Capture the cell that displays the provided text and extract its (x, y) central coordinate. 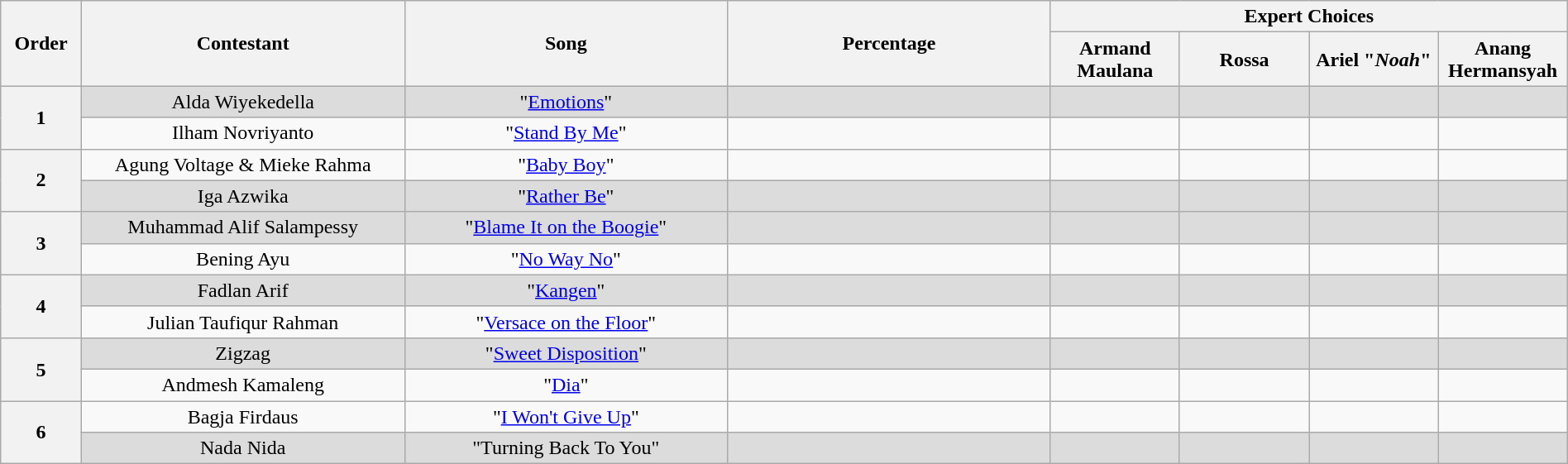
5 (41, 369)
Bening Ayu (243, 259)
"I Won't Give Up" (566, 416)
"Rather Be" (566, 196)
Andmesh Kamaleng (243, 385)
Contestant (243, 43)
Ilham Novriyanto (243, 133)
Bagja Firdaus (243, 416)
Fadlan Arif (243, 290)
"Turning Back To You" (566, 448)
4 (41, 306)
Percentage (890, 43)
Armand Maulana (1115, 60)
Anang Hermansyah (1503, 60)
Zigzag (243, 353)
"Dia" (566, 385)
1 (41, 117)
Order (41, 43)
Julian Taufiqur Rahman (243, 322)
"Emotions" (566, 102)
Alda Wiyekedella (243, 102)
"No Way No" (566, 259)
3 (41, 243)
"Baby Boy" (566, 165)
"Stand By Me" (566, 133)
"Blame It on the Boogie" (566, 227)
Agung Voltage & Mieke Rahma (243, 165)
Rossa (1244, 60)
Song (566, 43)
2 (41, 180)
Ariel "Noah" (1374, 60)
Expert Choices (1308, 17)
"Versace on the Floor" (566, 322)
"Kangen" (566, 290)
6 (41, 432)
"Sweet Disposition" (566, 353)
Iga Azwika (243, 196)
Nada Nida (243, 448)
Muhammad Alif Salampessy (243, 227)
